Return [X, Y] of the center of cell containing provided text 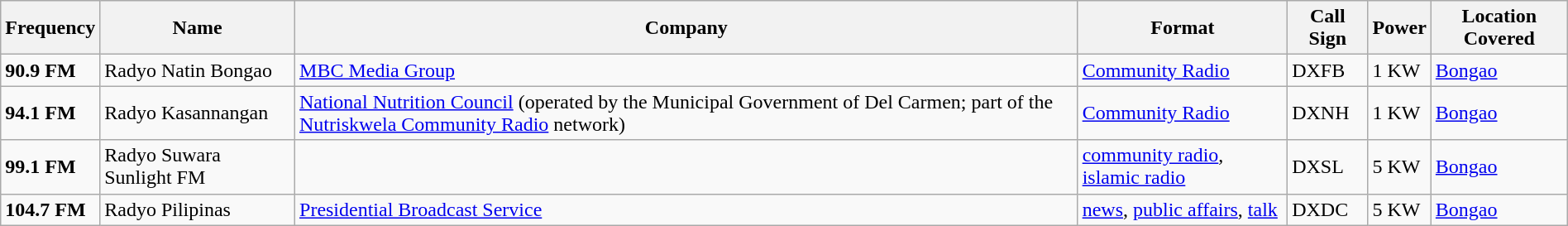
National Nutrition Council (operated by the Municipal Government of Del Carmen; part of the Nutriskwela Community Radio network) [686, 113]
Radyo Suwara Sunlight FM [198, 167]
Power [1399, 28]
99.1 FM [50, 167]
Presidential Broadcast Service [686, 209]
Radyo Kasannangan [198, 113]
94.1 FM [50, 113]
MBC Media Group [686, 70]
90.9 FM [50, 70]
community radio, islamic radio [1183, 167]
DXNH [1328, 113]
news, public affairs, talk [1183, 209]
DXSL [1328, 167]
Radyo Natin Bongao [198, 70]
Frequency [50, 28]
Format [1183, 28]
Call Sign [1328, 28]
Company [686, 28]
DXDC [1328, 209]
Location Covered [1499, 28]
104.7 FM [50, 209]
DXFB [1328, 70]
Name [198, 28]
Radyo Pilipinas [198, 209]
